Search for the cell housing the specified text and yield its (x, y) center coordinate. 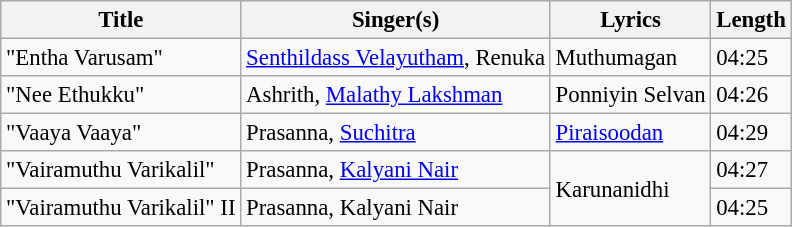
"Vairamuthu Varikalil" (121, 170)
Title (121, 20)
Karunanidhi (630, 188)
"Nee Ethukku" (121, 95)
04:26 (751, 95)
04:29 (751, 133)
Muthumagan (630, 58)
Ashrith, Malathy Lakshman (396, 95)
Ponniyin Selvan (630, 95)
Prasanna, Suchitra (396, 133)
Length (751, 20)
Piraisoodan (630, 133)
04:27 (751, 170)
Senthildass Velayutham, Renuka (396, 58)
"Vaaya Vaaya" (121, 133)
Lyrics (630, 20)
"Entha Varusam" (121, 58)
"Vairamuthu Varikalil" II (121, 208)
Singer(s) (396, 20)
